Return [x, y] of the center of cell containing provided text 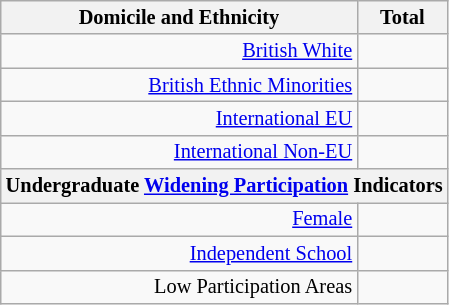
Domicile and Ethnicity [179, 17]
Total [402, 17]
British White [179, 51]
Low Participation Areas [179, 287]
International Non-EU [179, 152]
Independent School [179, 253]
Undergraduate Widening Participation Indicators [224, 186]
Female [179, 219]
British Ethnic Minorities [179, 85]
International EU [179, 118]
